For the text-containing cell, return its midpoint in [X, Y] coordinate format. 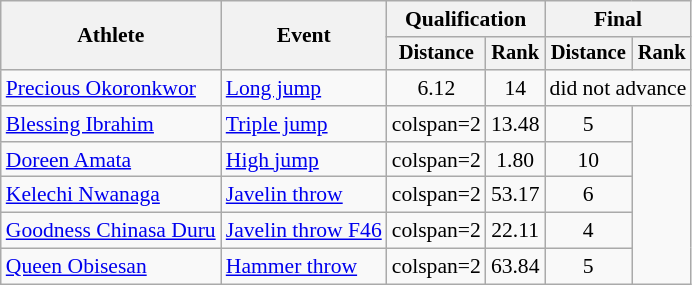
6 [588, 195]
13.48 [516, 124]
4 [588, 231]
6.12 [436, 88]
Hammer throw [304, 267]
Javelin throw F46 [304, 231]
63.84 [516, 267]
Athlete [111, 36]
Doreen Amata [111, 160]
Precious Okoronkwor [111, 88]
Long jump [304, 88]
14 [516, 88]
Kelechi Nwanaga [111, 195]
Goodness Chinasa Duru [111, 231]
10 [588, 160]
did not advance [618, 88]
53.17 [516, 195]
High jump [304, 160]
Final [618, 19]
Qualification [466, 19]
Triple jump [304, 124]
Blessing Ibrahim [111, 124]
1.80 [516, 160]
Event [304, 36]
22.11 [516, 231]
Javelin throw [304, 195]
Queen Obisesan [111, 267]
